Pinpoint the cell where the given text exists, returning its (X, Y) midpoint coordinate. 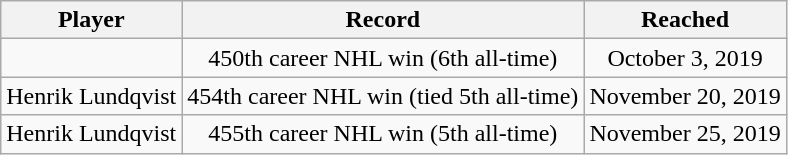
455th career NHL win (5th all-time) (383, 134)
450th career NHL win (6th all-time) (383, 58)
Player (92, 20)
November 20, 2019 (685, 96)
October 3, 2019 (685, 58)
Reached (685, 20)
November 25, 2019 (685, 134)
Record (383, 20)
454th career NHL win (tied 5th all-time) (383, 96)
